Provide the (x, y) coordinate of the cell's center where the given text is located.  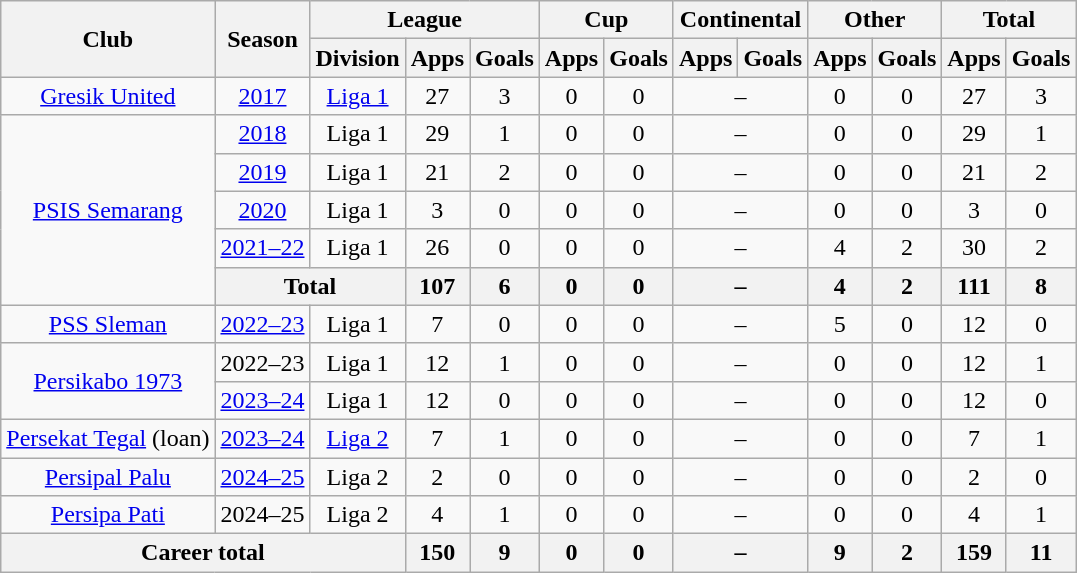
Career total (203, 553)
PSS Sleman (108, 324)
PSIS Semarang (108, 210)
Club (108, 39)
26 (437, 248)
Persipal Palu (108, 477)
2018 (262, 134)
111 (974, 286)
2020 (262, 210)
6 (505, 286)
Persipa Pati (108, 515)
Persikabo 1973 (108, 381)
Other (875, 20)
5 (840, 324)
Continental (740, 20)
Gresik United (108, 96)
League (424, 20)
8 (1041, 286)
Division (358, 58)
159 (974, 553)
Cup (606, 20)
11 (1041, 553)
Season (262, 39)
Persekat Tegal (loan) (108, 438)
2019 (262, 172)
107 (437, 286)
2021–22 (262, 248)
150 (437, 553)
30 (974, 248)
2017 (262, 96)
